Return [X, Y] of the center of cell containing provided text 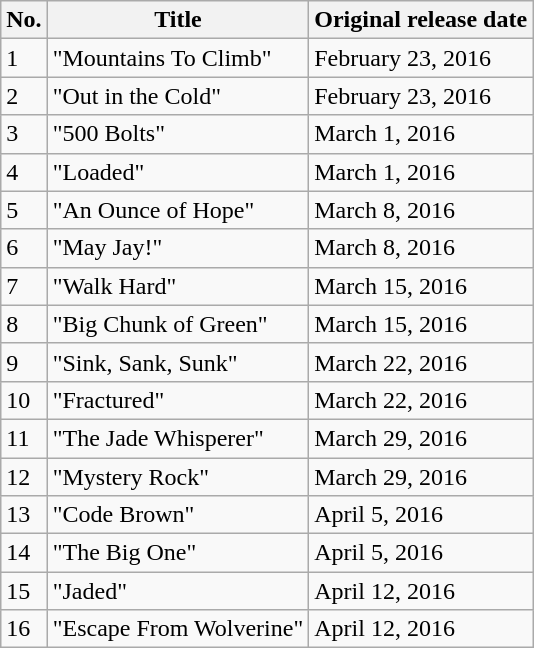
"May Jay!" [178, 248]
"Out in the Cold" [178, 96]
"Walk Hard" [178, 286]
1 [24, 58]
"Jaded" [178, 591]
12 [24, 477]
13 [24, 515]
8 [24, 324]
"Fractured" [178, 400]
16 [24, 629]
Original release date [421, 20]
"Code Brown" [178, 515]
6 [24, 248]
5 [24, 210]
7 [24, 286]
3 [24, 134]
"An Ounce of Hope" [178, 210]
"Escape From Wolverine" [178, 629]
"Mystery Rock" [178, 477]
"Mountains To Climb" [178, 58]
10 [24, 400]
2 [24, 96]
4 [24, 172]
"The Jade Whisperer" [178, 438]
"Big Chunk of Green" [178, 324]
"The Big One" [178, 553]
14 [24, 553]
9 [24, 362]
11 [24, 438]
"Loaded" [178, 172]
"Sink, Sank, Sunk" [178, 362]
"500 Bolts" [178, 134]
Title [178, 20]
No. [24, 20]
15 [24, 591]
